From the cell containing the given text, extract its center point as [X, Y] coordinate. 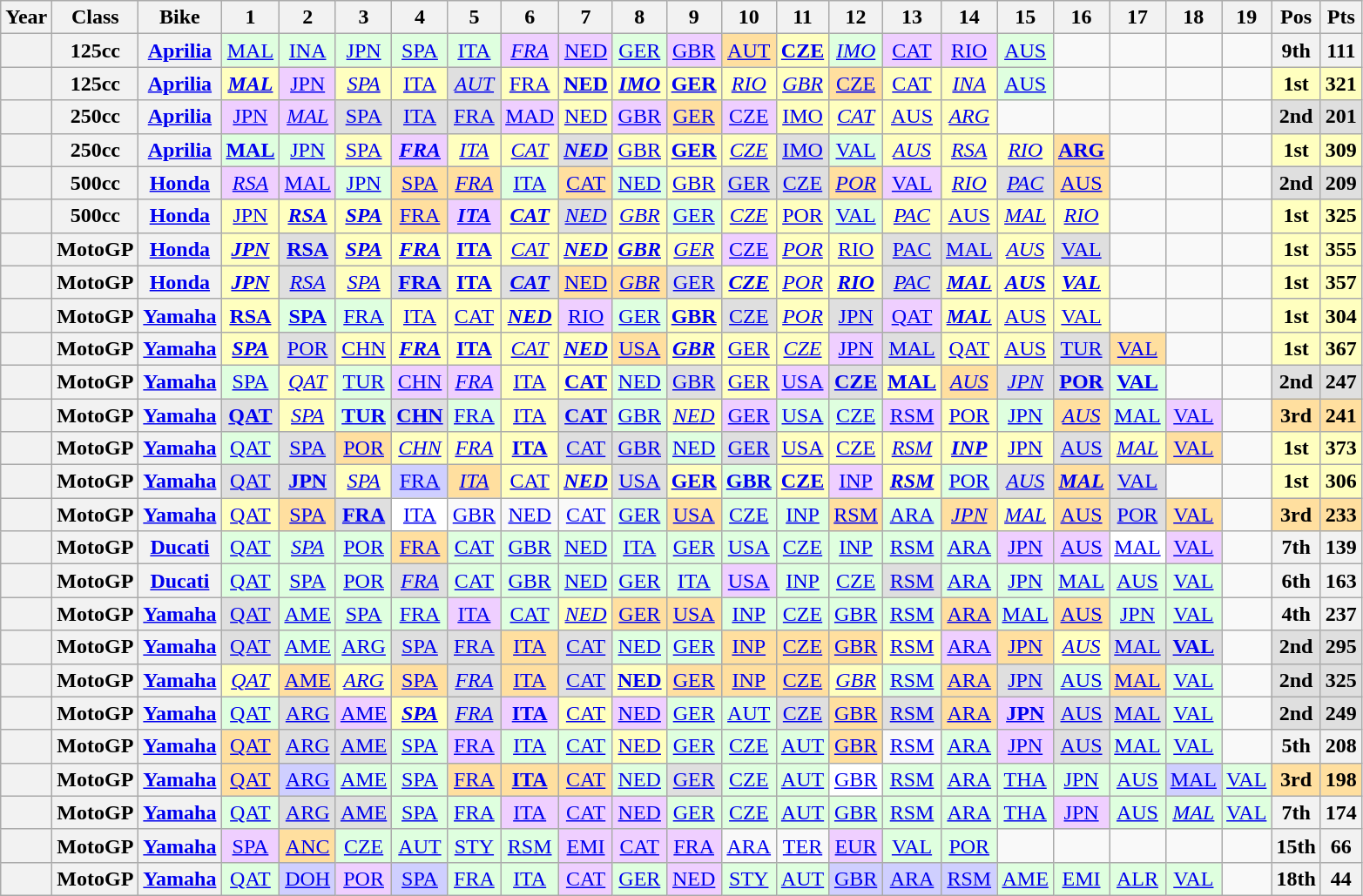
8 [639, 17]
Bike [179, 17]
304 [1341, 315]
5th [1296, 746]
357 [1341, 282]
19 [1247, 17]
Pts [1341, 17]
TER [802, 845]
17 [1137, 17]
7 [586, 17]
309 [1341, 150]
233 [1341, 515]
18 [1193, 17]
174 [1341, 812]
Pos [1296, 17]
6 [530, 17]
111 [1341, 51]
11 [802, 17]
4 [420, 17]
355 [1341, 249]
247 [1341, 381]
15 [1025, 17]
66 [1341, 845]
373 [1341, 448]
13 [911, 17]
Class [96, 17]
139 [1341, 548]
DOH [307, 879]
208 [1341, 746]
198 [1341, 779]
3 [363, 17]
6th [1296, 581]
15th [1296, 845]
Year [26, 17]
321 [1341, 84]
249 [1341, 713]
16 [1081, 17]
1 [251, 17]
306 [1341, 482]
2 [307, 17]
14 [969, 17]
5 [474, 17]
EUR [856, 845]
295 [1341, 647]
ANC [307, 845]
MAD [530, 117]
367 [1341, 348]
237 [1341, 614]
163 [1341, 581]
209 [1341, 183]
18th [1296, 879]
9th [1296, 51]
44 [1341, 879]
10 [749, 17]
201 [1341, 117]
ALR [1137, 879]
241 [1341, 415]
9 [693, 17]
12 [856, 17]
4th [1296, 614]
